Find where the given text appears and provide that cell's center as (X, Y) coordinate. 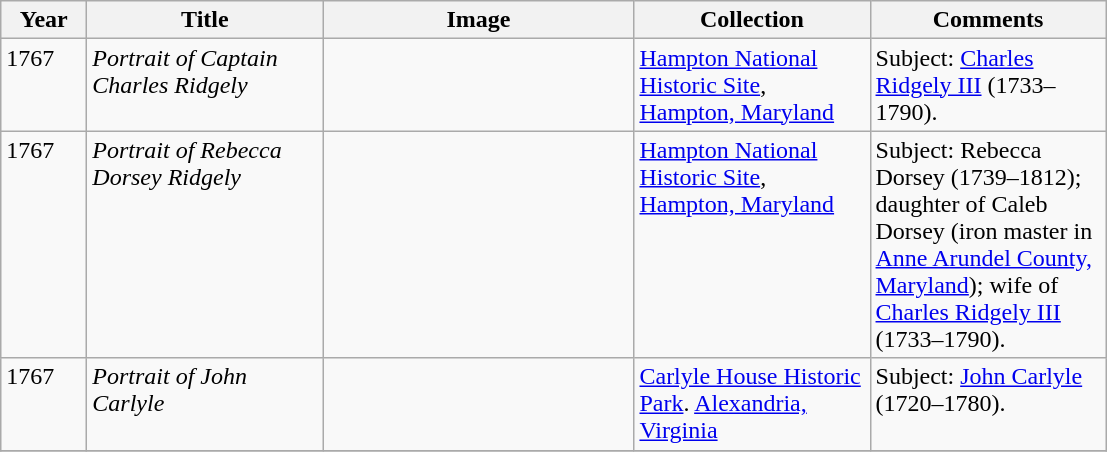
Portrait of Captain Charles Ridgely (205, 85)
Subject: John Carlyle (1720–1780). (988, 404)
Comments (988, 20)
Image (478, 20)
Title (205, 20)
Carlyle House Historic Park. Alexandria, Virginia (752, 404)
Portrait of Rebecca Dorsey Ridgely (205, 244)
Collection (752, 20)
Portrait of John Carlyle (205, 404)
Year (44, 20)
Subject: Charles Ridgely III (1733–1790). (988, 85)
